Pinpoint the cell where the given text exists, returning its (X, Y) midpoint coordinate. 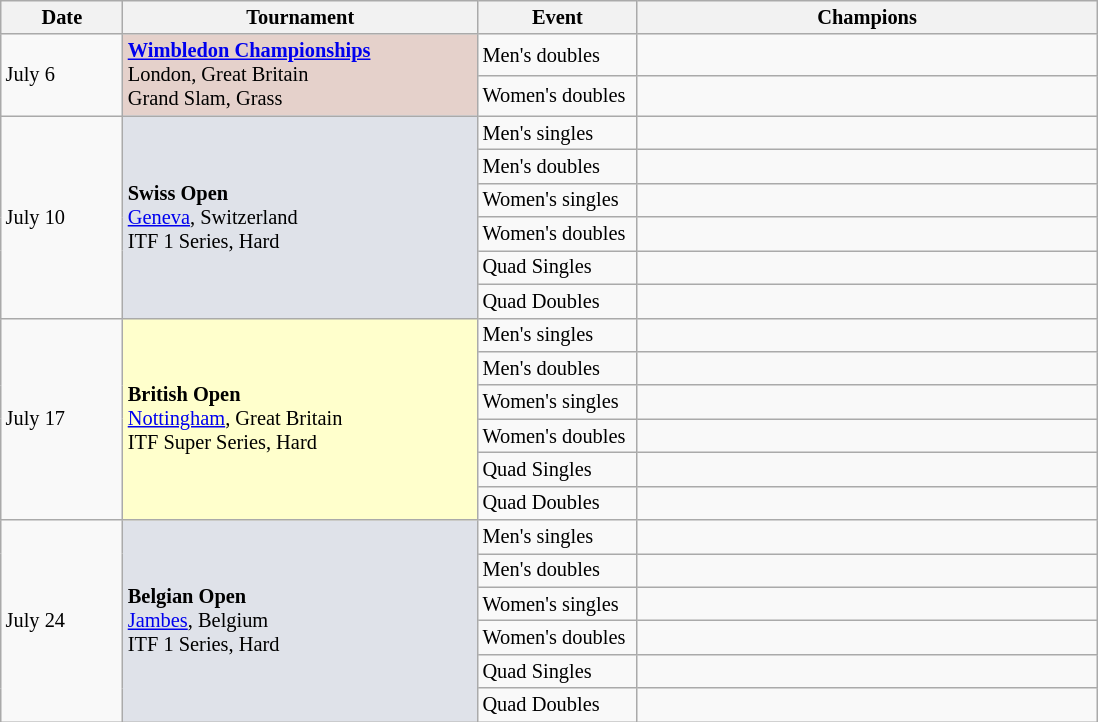
Event (558, 17)
Wimbledon Championships London, Great BritainGrand Slam, Grass (300, 75)
Belgian Open Jambes, BelgiumITF 1 Series, Hard (300, 621)
Date (62, 17)
Swiss Open Geneva, SwitzerlandITF 1 Series, Hard (300, 217)
July 17 (62, 419)
British Open Nottingham, Great BritainITF Super Series, Hard (300, 419)
July 6 (62, 75)
Champions (867, 17)
July 10 (62, 217)
July 24 (62, 621)
Tournament (300, 17)
